Scan for the cell matching the given text and deliver its [x, y] coordinate at center. 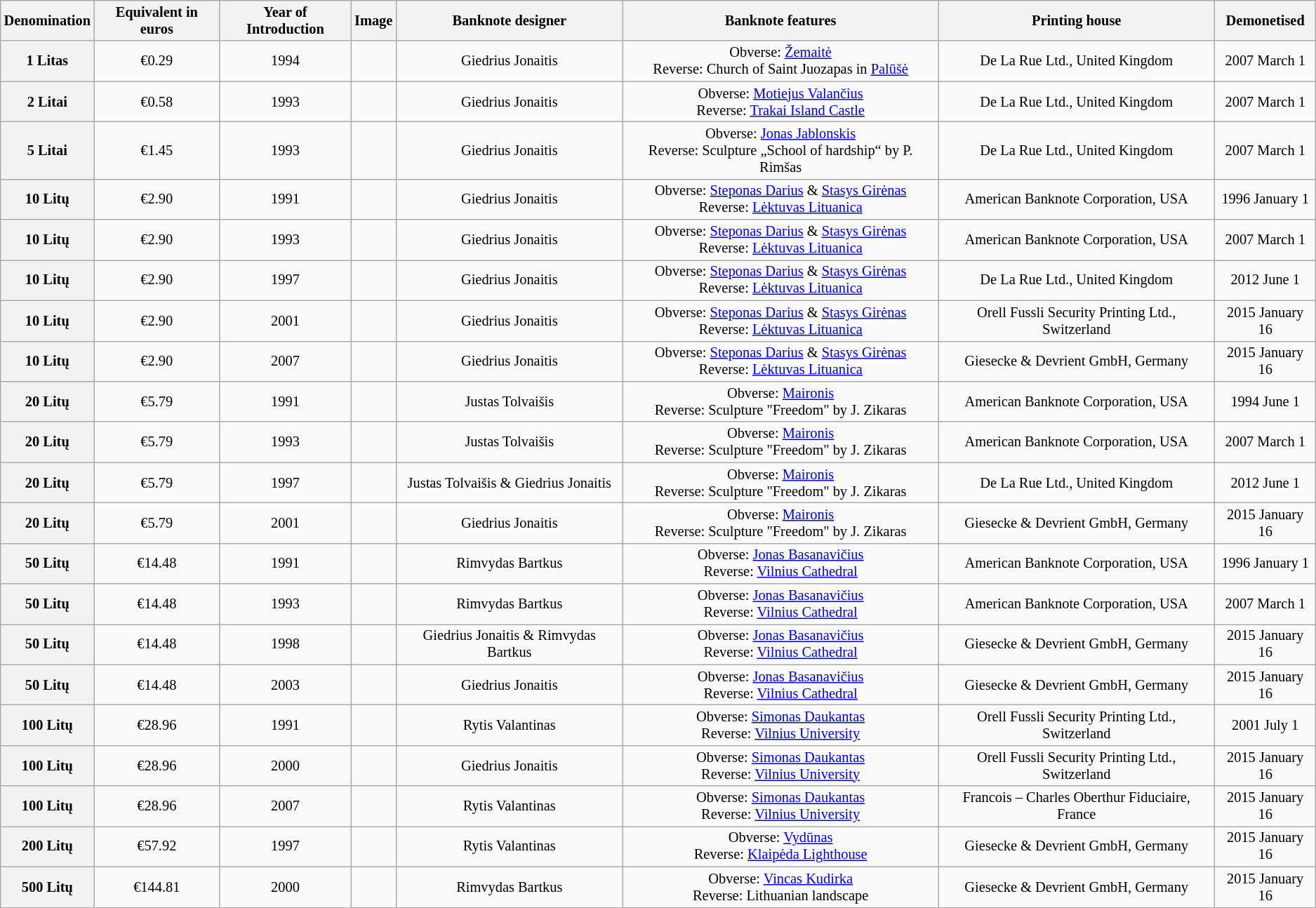
2003 [285, 685]
2 Litai [48, 102]
2001 July 1 [1265, 725]
€1.45 [157, 150]
Denomination [48, 20]
1998 [285, 644]
Banknote designer [510, 20]
Obverse: Motiejus ValančiusReverse: Trakai Island Castle [780, 102]
€0.58 [157, 102]
Year of Introduction [285, 20]
Image [373, 20]
500 Litų [48, 887]
200 Litų [48, 846]
5 Litai [48, 150]
Francois – Charles Oberthur Fiduciaire, France [1077, 806]
Printing house [1077, 20]
Obverse: ŽemaitėReverse: Church of Saint Juozapas in Palūšė [780, 61]
Obverse: Jonas JablonskisReverse: Sculpture „School of hardship“ by P. Rimšas [780, 150]
Justas Tolvaišis & Giedrius Jonaitis [510, 483]
Demonetised [1265, 20]
1994 June 1 [1265, 401]
Obverse: VydūnasReverse: Klaipėda Lighthouse [780, 846]
€57.92 [157, 846]
€144.81 [157, 887]
Giedrius Jonaitis & Rimvydas Bartkus [510, 644]
Equivalent in euros [157, 20]
Obverse: Vincas KudirkaReverse: Lithuanian landscape [780, 887]
Banknote features [780, 20]
1994 [285, 61]
€0.29 [157, 61]
1 Litas [48, 61]
